Search for the cell housing the specified text and yield its (x, y) center coordinate. 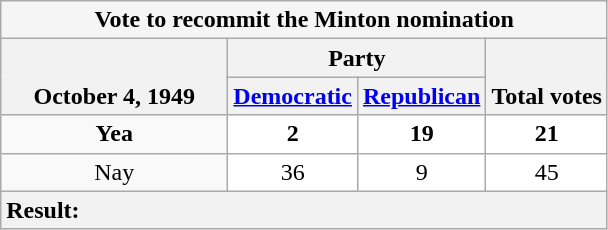
Nay (114, 172)
21 (547, 134)
45 (547, 172)
9 (421, 172)
19 (421, 134)
Total votes (547, 77)
Vote to recommit the Minton nomination (304, 20)
Yea (114, 134)
2 (293, 134)
36 (293, 172)
Democratic (293, 96)
Party (357, 58)
Result: (304, 210)
Republican (421, 96)
October 4, 1949 (114, 77)
